Extract the (x, y) coordinate from the center of the cell holding the provided text.  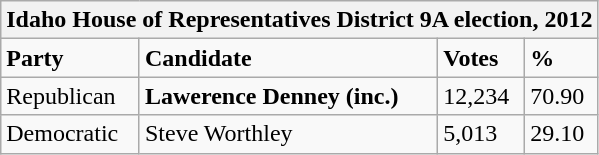
29.10 (562, 134)
Steve Worthley (288, 134)
5,013 (482, 134)
Lawerence Denney (inc.) (288, 96)
12,234 (482, 96)
Idaho House of Representatives District 9A election, 2012 (300, 20)
Candidate (288, 58)
70.90 (562, 96)
Party (70, 58)
Votes (482, 58)
Democratic (70, 134)
% (562, 58)
Republican (70, 96)
